Pinpoint the cell where the given text exists, returning its (X, Y) midpoint coordinate. 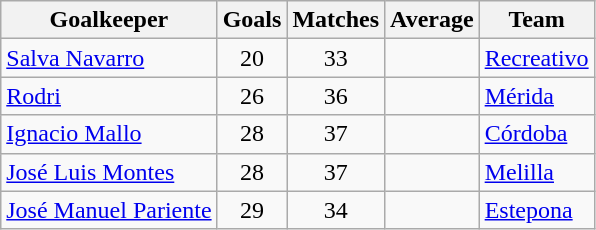
Average (432, 20)
Melilla (536, 172)
36 (336, 96)
Rodri (109, 96)
Mérida (536, 96)
Goals (252, 20)
20 (252, 58)
Salva Navarro (109, 58)
Recreativo (536, 58)
29 (252, 210)
Goalkeeper (109, 20)
Team (536, 20)
José Luis Montes (109, 172)
Estepona (536, 210)
Córdoba (536, 134)
Ignacio Mallo (109, 134)
34 (336, 210)
26 (252, 96)
José Manuel Pariente (109, 210)
Matches (336, 20)
33 (336, 58)
